Determine the [X, Y] coordinate at the center of the cell enclosing the given text.  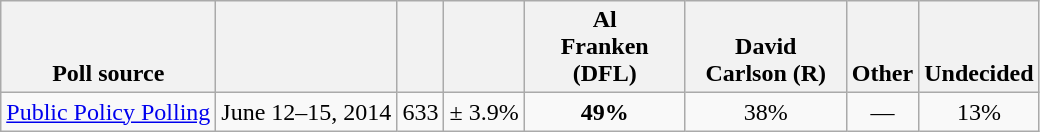
38% [766, 112]
Poll source [108, 47]
± 3.9% [484, 112]
Other [882, 47]
Public Policy Polling [108, 112]
DavidCarlson (R) [766, 47]
Undecided [979, 47]
633 [420, 112]
June 12–15, 2014 [306, 112]
AlFranken (DFL) [604, 47]
— [882, 112]
13% [979, 112]
49% [604, 112]
